For the text-containing cell, return its midpoint in [x, y] coordinate format. 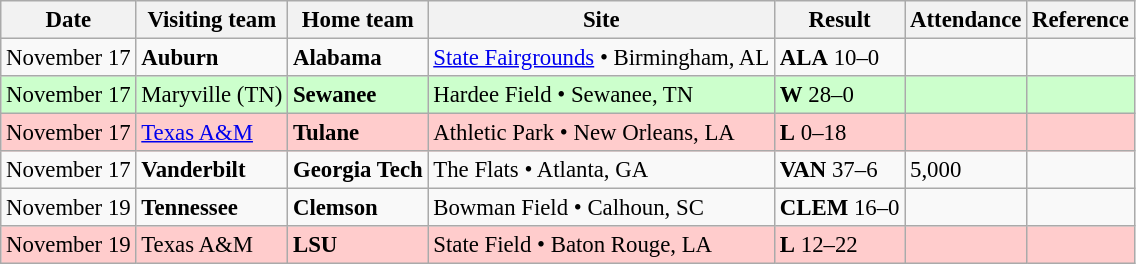
VAN 37–6 [840, 170]
Result [840, 20]
Tennessee [212, 208]
State Fairgrounds • Birmingham, AL [602, 58]
State Field • Baton Rouge, LA [602, 245]
CLEM 16–0 [840, 208]
Vanderbilt [212, 170]
Georgia Tech [358, 170]
Sewanee [358, 95]
L 0–18 [840, 133]
Home team [358, 20]
LSU [358, 245]
L 12–22 [840, 245]
Date [68, 20]
Tulane [358, 133]
Athletic Park • New Orleans, LA [602, 133]
Auburn [212, 58]
5,000 [966, 170]
Site [602, 20]
Clemson [358, 208]
W 28–0 [840, 95]
ALA 10–0 [840, 58]
Hardee Field • Sewanee, TN [602, 95]
Bowman Field • Calhoun, SC [602, 208]
Alabama [358, 58]
Attendance [966, 20]
Maryville (TN) [212, 95]
Reference [1081, 20]
The Flats • Atlanta, GA [602, 170]
Visiting team [212, 20]
